Identify which cell holds the provided text, then report its [X, Y] central coordinate. 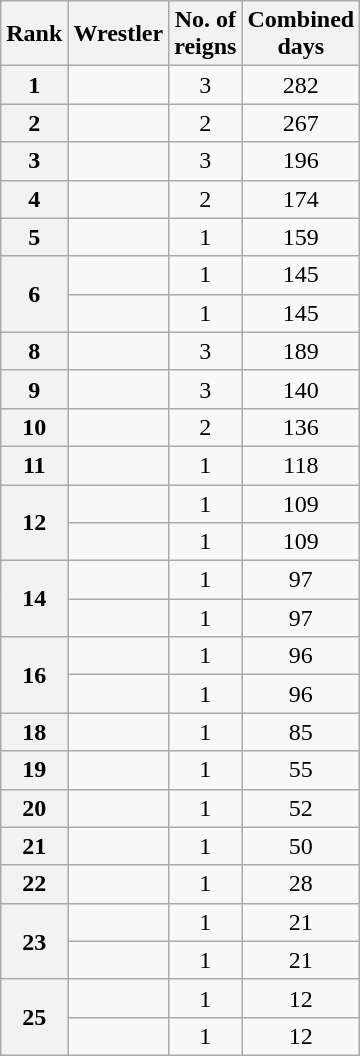
174 [301, 199]
52 [301, 808]
9 [34, 389]
267 [301, 123]
6 [34, 294]
Rank [34, 34]
159 [301, 237]
8 [34, 351]
22 [34, 884]
136 [301, 427]
196 [301, 161]
85 [301, 732]
18 [34, 732]
118 [301, 465]
Wrestler [118, 34]
23 [34, 941]
10 [34, 427]
28 [301, 884]
11 [34, 465]
16 [34, 675]
Combineddays [301, 34]
25 [34, 1017]
55 [301, 770]
4 [34, 199]
50 [301, 846]
19 [34, 770]
140 [301, 389]
No. ofreigns [206, 34]
282 [301, 85]
5 [34, 237]
189 [301, 351]
20 [34, 808]
14 [34, 599]
